Capture the cell that displays the provided text and extract its [X, Y] central coordinate. 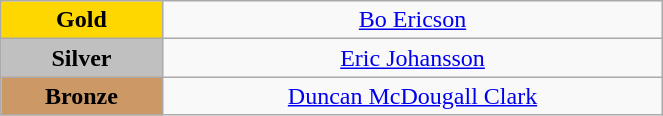
Bo Ericson [412, 20]
Gold [82, 20]
Bronze [82, 96]
Eric Johansson [412, 58]
Silver [82, 58]
Duncan McDougall Clark [412, 96]
